Identify which cell holds the provided text, then report its [X, Y] central coordinate. 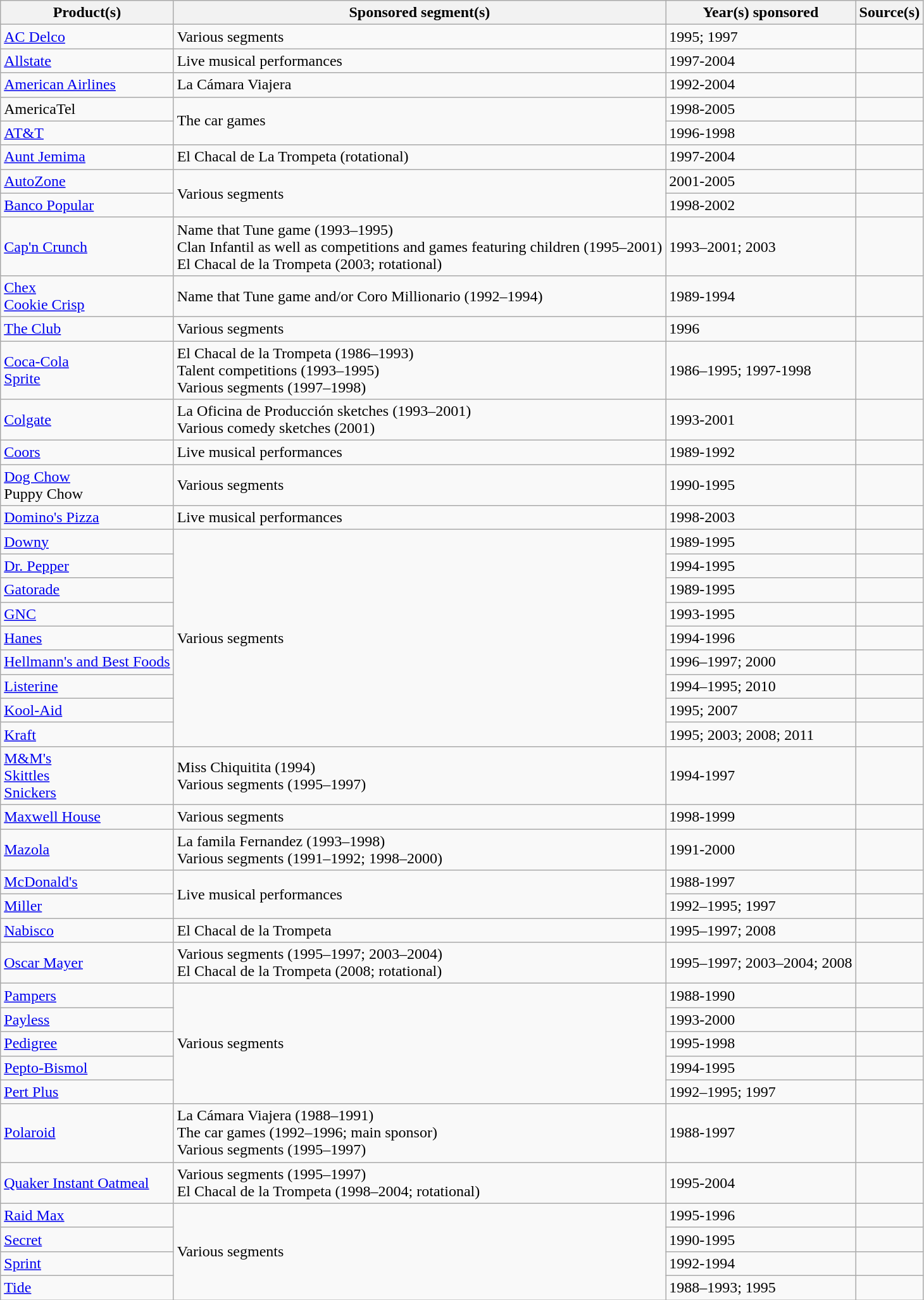
Oscar Mayer [87, 963]
La Oficina de Producción sketches (1993–2001)Various comedy sketches (2001) [420, 420]
Hanes [87, 638]
Coors [87, 453]
Coca-ColaSprite [87, 370]
El Chacal de la Trompeta (1986–1993)Talent competitions (1993–1995)Various segments (1997–1998) [420, 370]
Kool-Aid [87, 710]
ChexCookie Crisp [87, 296]
1993–2001; 2003 [761, 246]
El Chacal de la Trompeta [420, 930]
Various segments (1995–1997)El Chacal de la Trompeta (1998–2004; rotational) [420, 1182]
1988–1993; 1995 [761, 1287]
M&M'sSkittlesSnickers [87, 775]
Polaroid [87, 1133]
1993-1995 [761, 614]
Quaker Instant Oatmeal [87, 1182]
1989-1994 [761, 296]
1993-2000 [761, 1020]
Various segments (1995–1997; 2003–2004)El Chacal de la Trompeta (2008; rotational) [420, 963]
Maxwell House [87, 816]
1991-2000 [761, 849]
Listerine [87, 686]
1994–1995; 2010 [761, 686]
1995; 2007 [761, 710]
1988-1990 [761, 996]
Pampers [87, 996]
La Cámara Viajera [420, 85]
1995-2004 [761, 1182]
1986–1995; 1997-1998 [761, 370]
1992-1994 [761, 1263]
Payless [87, 1020]
American Airlines [87, 85]
Gatorade [87, 590]
AutoZone [87, 181]
La famila Fernandez (1993–1998)Various segments (1991–1992; 1998–2000) [420, 849]
Pedigree [87, 1044]
Nabisco [87, 930]
2001-2005 [761, 181]
Aunt Jemima [87, 157]
Source(s) [890, 13]
1996-1998 [761, 133]
Product(s) [87, 13]
1996 [761, 328]
Dr. Pepper [87, 566]
1998-1999 [761, 816]
Banco Popular [87, 205]
Pert Plus [87, 1092]
1993-2001 [761, 420]
McDonald's [87, 882]
Sponsored segment(s) [420, 13]
1995–1997; 2003–2004; 2008 [761, 963]
1994-1997 [761, 775]
Miller [87, 906]
Name that Tune game and/or Coro Millionario (1992–1994) [420, 296]
Sprint [87, 1263]
Tide [87, 1287]
AC Delco [87, 37]
1998-2005 [761, 109]
Raid Max [87, 1215]
1989-1992 [761, 453]
AT&T [87, 133]
Mazola [87, 849]
The Club [87, 328]
Hellmann's and Best Foods [87, 662]
1995–1997; 2008 [761, 930]
Secret [87, 1239]
Pepto-Bismol [87, 1068]
Domino's Pizza [87, 518]
1995-1996 [761, 1215]
La Cámara Viajera (1988–1991)The car games (1992–1996; main sponsor)Various segments (1995–1997) [420, 1133]
Kraft [87, 734]
1998-2003 [761, 518]
GNC [87, 614]
The car games [420, 121]
1998-2002 [761, 205]
1996–1997; 2000 [761, 662]
1995; 1997 [761, 37]
1995-1998 [761, 1044]
1994-1996 [761, 638]
Miss Chiquitita (1994)Various segments (1995–1997) [420, 775]
1992-2004 [761, 85]
El Chacal de La Trompeta (rotational) [420, 157]
Year(s) sponsored [761, 13]
Colgate [87, 420]
1995; 2003; 2008; 2011 [761, 734]
Dog ChowPuppy Chow [87, 485]
Allstate [87, 61]
Cap'n Crunch [87, 246]
Downy [87, 542]
AmericaTel [87, 109]
